Scan for the cell matching the given text and deliver its [x, y] coordinate at center. 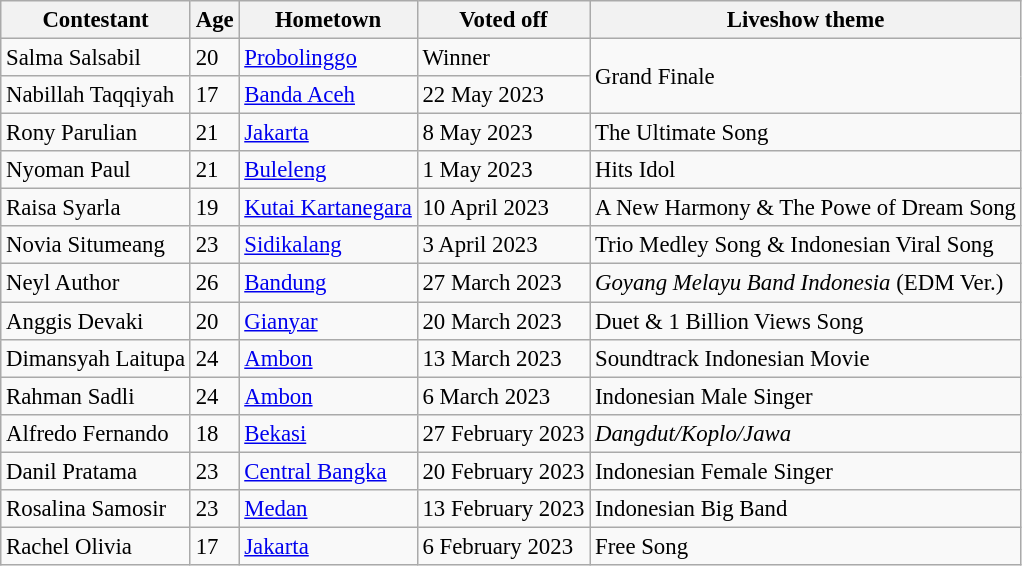
Bekasi [328, 433]
Voted off [504, 20]
26 [214, 283]
20 February 2023 [504, 471]
Hometown [328, 20]
Duet & 1 Billion Views Song [806, 321]
Rony Parulian [96, 133]
10 April 2023 [504, 208]
Banda Aceh [328, 95]
Dimansyah Laitupa [96, 358]
The Ultimate Song [806, 133]
18 [214, 433]
Indonesian Big Band [806, 509]
Buleleng [328, 170]
Medan [328, 509]
Rahman Sadli [96, 396]
Nyoman Paul [96, 170]
Goyang Melayu Band Indonesia (EDM Ver.) [806, 283]
20 March 2023 [504, 321]
Sidikalang [328, 245]
6 February 2023 [504, 546]
Nabillah Taqqiyah [96, 95]
22 May 2023 [504, 95]
Salma Salsabil [96, 58]
Rachel Olivia [96, 546]
27 March 2023 [504, 283]
27 February 2023 [504, 433]
Liveshow theme [806, 20]
Gianyar [328, 321]
Winner [504, 58]
Dangdut/Koplo/Jawa [806, 433]
8 May 2023 [504, 133]
Rosalina Samosir [96, 509]
Raisa Syarla [96, 208]
Central Bangka [328, 471]
3 April 2023 [504, 245]
Soundtrack Indonesian Movie [806, 358]
Alfredo Fernando [96, 433]
19 [214, 208]
Anggis Devaki [96, 321]
Bandung [328, 283]
Indonesian Male Singer [806, 396]
Novia Situmeang [96, 245]
Contestant [96, 20]
A New Harmony & The Powe of Dream Song [806, 208]
Hits Idol [806, 170]
Kutai Kartanegara [328, 208]
Danil Pratama [96, 471]
Neyl Author [96, 283]
1 May 2023 [504, 170]
Trio Medley Song & Indonesian Viral Song [806, 245]
13 March 2023 [504, 358]
Age [214, 20]
13 February 2023 [504, 509]
Indonesian Female Singer [806, 471]
Probolinggo [328, 58]
Free Song [806, 546]
Grand Finale [806, 76]
6 March 2023 [504, 396]
